Extract the [X, Y] coordinate from the center of the cell holding the provided text.  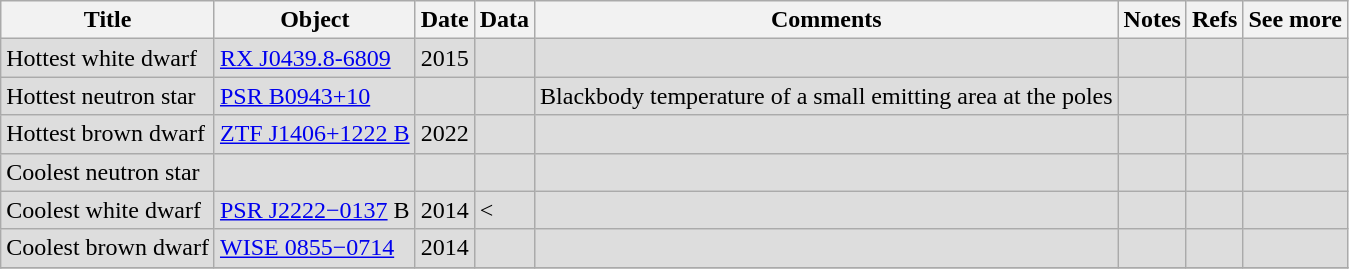
Comments [827, 20]
Blackbody temperature of a small emitting area at the poles [827, 96]
WISE 0855−0714 [314, 248]
Notes [1152, 20]
2015 [444, 58]
Hottest neutron star [108, 96]
Coolest neutron star [108, 172]
RX J0439.8-6809 [314, 58]
Refs [1214, 20]
Coolest white dwarf [108, 210]
2022 [444, 134]
Object [314, 20]
Title [108, 20]
ZTF J1406+1222 B [314, 134]
Hottest brown dwarf [108, 134]
< [504, 210]
See more [1296, 20]
Date [444, 20]
Coolest brown dwarf [108, 248]
PSR J2222−0137 B [314, 210]
PSR B0943+10 [314, 96]
Hottest white dwarf [108, 58]
Data [504, 20]
